Capture the cell that displays the provided text and extract its [X, Y] central coordinate. 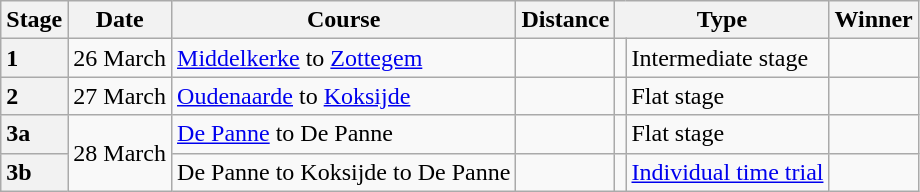
1 [34, 58]
Intermediate stage [728, 58]
Stage [34, 20]
26 March [120, 58]
2 [34, 96]
Winner [874, 20]
28 March [120, 153]
Course [344, 20]
Distance [566, 20]
3a [34, 134]
Type [722, 20]
Middelkerke to Zottegem [344, 58]
3b [34, 172]
De Panne to De Panne [344, 134]
De Panne to Koksijde to De Panne [344, 172]
Date [120, 20]
Individual time trial [728, 172]
27 March [120, 96]
Oudenaarde to Koksijde [344, 96]
